Determine the [X, Y] coordinate at the center of the cell enclosing the given text.  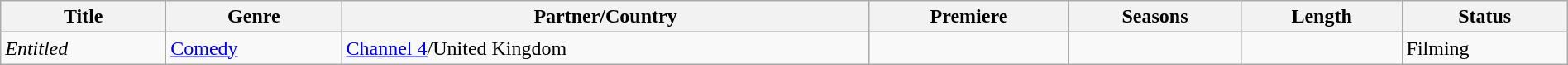
Length [1322, 17]
Channel 4/United Kingdom [605, 48]
Title [84, 17]
Premiere [969, 17]
Entitled [84, 48]
Partner/Country [605, 17]
Genre [254, 17]
Status [1484, 17]
Comedy [254, 48]
Seasons [1154, 17]
Filming [1484, 48]
